Capture the cell that displays the provided text and extract its [x, y] central coordinate. 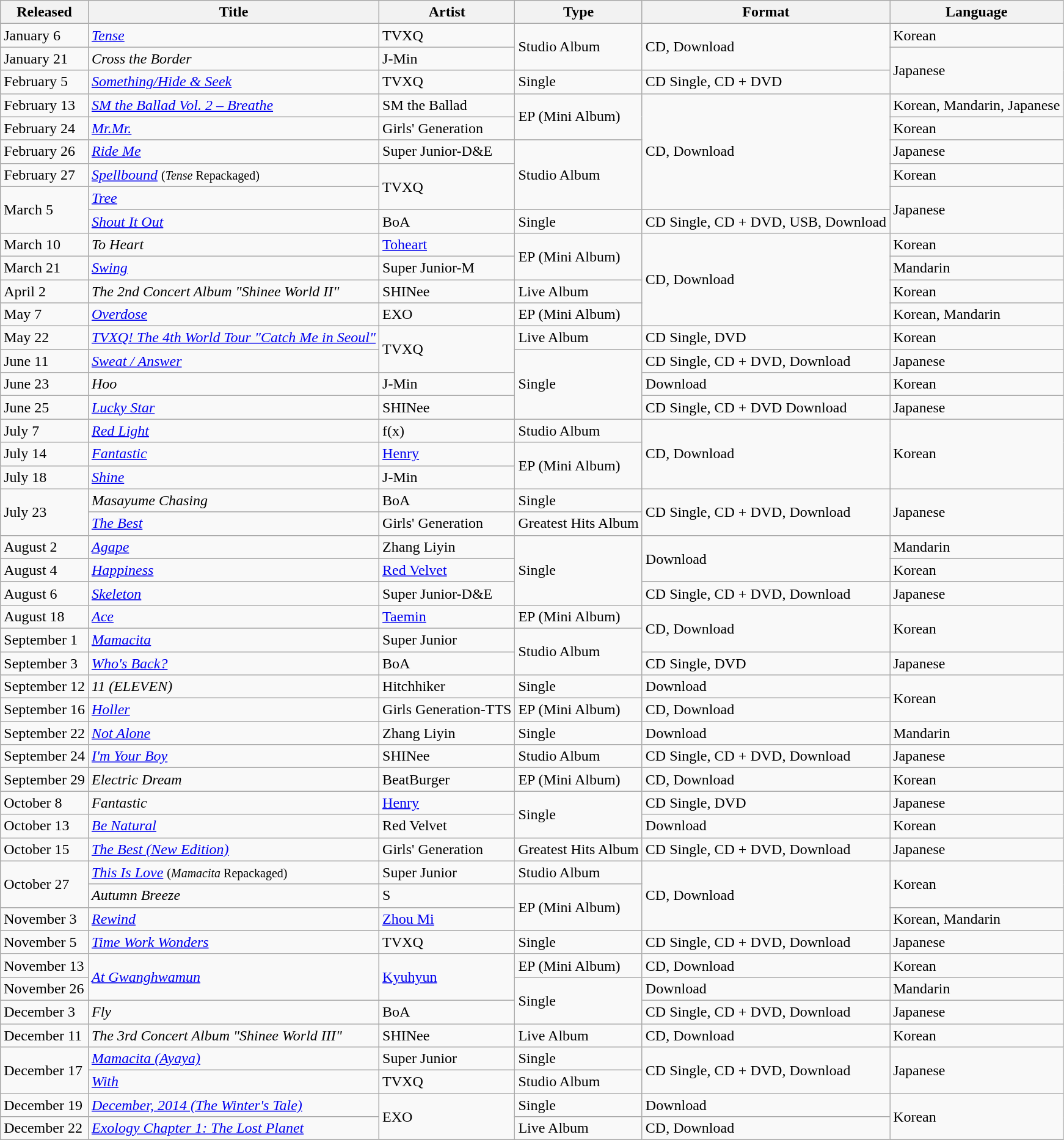
Hitchhiker [447, 687]
BeatBurger [447, 780]
September 3 [45, 663]
July 7 [45, 431]
Rewind [233, 919]
Mr.Mr. [233, 128]
Mamacita (Ayaya) [233, 1059]
October 15 [45, 849]
Tense [233, 35]
October 13 [45, 826]
Mamacita [233, 640]
Sweat / Answer [233, 361]
Red Light [233, 431]
Zhou Mi [447, 919]
Language [977, 12]
CD Single, CD + DVD [766, 82]
September 1 [45, 640]
September 22 [45, 733]
CD Single, CD + DVD Download [766, 407]
Agape [233, 547]
March 21 [45, 268]
Artist [447, 12]
Released [45, 12]
August 4 [45, 570]
The Best [233, 524]
December 3 [45, 1012]
October 8 [45, 803]
April 2 [45, 291]
November 13 [45, 965]
CD Single, CD + DVD, USB, Download [766, 221]
February 24 [45, 128]
The 2nd Concert Album "Shinee World II" [233, 291]
August 6 [45, 593]
March 5 [45, 210]
Spellbound (Tense Repackaged) [233, 175]
Ride Me [233, 152]
September 29 [45, 780]
September 24 [45, 756]
Toheart [447, 244]
Something/Hide & Seek [233, 82]
October 27 [45, 884]
To Heart [233, 244]
Hoo [233, 384]
February 5 [45, 82]
November 3 [45, 919]
Ace [233, 616]
Korean, Mandarin, Japanese [977, 105]
SM the Ballad Vol. 2 – Breathe [233, 105]
Overdose [233, 315]
June 11 [45, 361]
Cross the Border [233, 59]
Happiness [233, 570]
Shout It Out [233, 221]
The Best (New Edition) [233, 849]
Format [766, 12]
Not Alone [233, 733]
Be Natural [233, 826]
December 11 [45, 1036]
March 10 [45, 244]
Lucky Star [233, 407]
February 26 [45, 152]
June 23 [45, 384]
December 19 [45, 1105]
I'm Your Boy [233, 756]
SM the Ballad [447, 105]
f(x) [447, 431]
Type [578, 12]
December, 2014 (The Winter's Tale) [233, 1105]
December 17 [45, 1070]
S [447, 896]
TVXQ! The 4th World Tour "Catch Me in Seoul" [233, 338]
February 27 [45, 175]
Tree [233, 198]
Skeleton [233, 593]
August 18 [45, 616]
Girls Generation-TTS [447, 710]
Electric Dream [233, 780]
Fly [233, 1012]
Shine [233, 477]
Holler [233, 710]
Autumn Breeze [233, 896]
August 2 [45, 547]
Exology Chapter 1: The Lost Planet [233, 1128]
Super Junior-M [447, 268]
Swing [233, 268]
Kyuhyun [447, 977]
With [233, 1082]
June 25 [45, 407]
The 3rd Concert Album "Shinee World III" [233, 1036]
Who's Back? [233, 663]
11 (ELEVEN) [233, 687]
November 26 [45, 988]
Masayume Chasing [233, 500]
November 5 [45, 942]
July 14 [45, 454]
Time Work Wonders [233, 942]
December 22 [45, 1128]
January 6 [45, 35]
Taemin [447, 616]
February 13 [45, 105]
May 7 [45, 315]
Title [233, 12]
July 18 [45, 477]
May 22 [45, 338]
January 21 [45, 59]
September 12 [45, 687]
This Is Love (Mamacita Repackaged) [233, 872]
At Gwanghwamun [233, 977]
July 23 [45, 512]
September 16 [45, 710]
